Search for the cell housing the specified text and yield its (x, y) center coordinate. 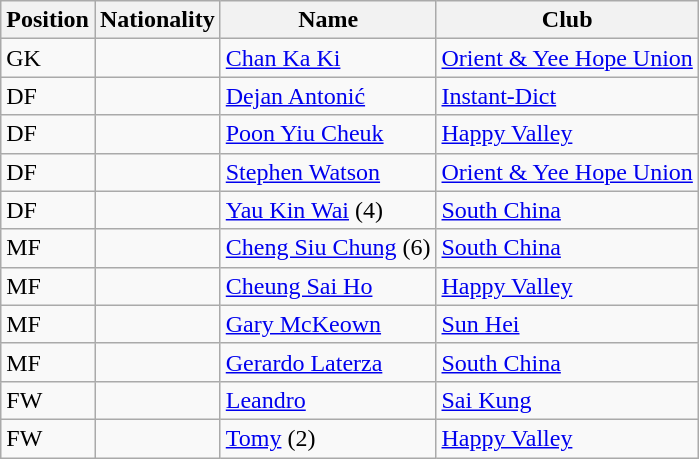
Stephen Watson (328, 172)
Chan Ka Ki (328, 58)
Instant-Dict (567, 96)
Club (567, 20)
Poon Yiu Cheuk (328, 134)
Yau Kin Wai (4) (328, 210)
Gerardo Laterza (328, 362)
Tomy (2) (328, 438)
Cheung Sai Ho (328, 286)
GK (48, 58)
Dejan Antonić (328, 96)
Leandro (328, 400)
Cheng Siu Chung (6) (328, 248)
Sun Hei (567, 324)
Name (328, 20)
Gary McKeown (328, 324)
Position (48, 20)
Nationality (157, 20)
Sai Kung (567, 400)
